Search for the cell housing the specified text and yield its (X, Y) center coordinate. 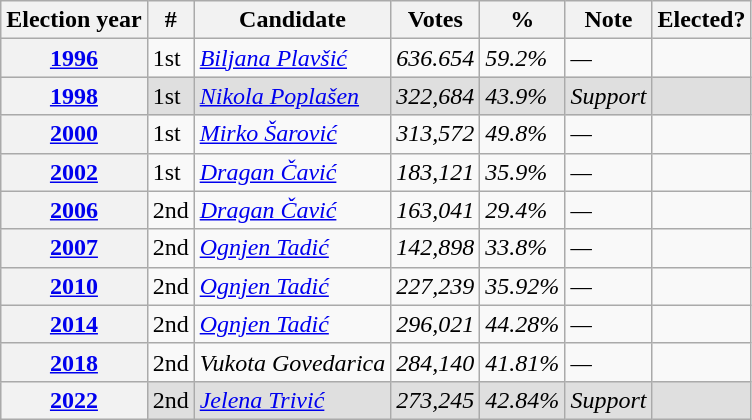
44.28% (522, 324)
2014 (74, 324)
2006 (74, 210)
2007 (74, 248)
49.8% (522, 134)
42.84% (522, 400)
Jelena Trivić (292, 400)
227,239 (436, 286)
Nikola Poplašen (292, 96)
33.8% (522, 248)
163,041 (436, 210)
Note (608, 20)
1998 (74, 96)
636.654 (436, 58)
1996 (74, 58)
Vukota Govedarica (292, 362)
322,684 (436, 96)
Biljana Plavšić (292, 58)
296,021 (436, 324)
43.9% (522, 96)
142,898 (436, 248)
183,121 (436, 172)
2022 (74, 400)
2010 (74, 286)
29.4% (522, 210)
284,140 (436, 362)
Election year (74, 20)
35.9% (522, 172)
Votes (436, 20)
Candidate (292, 20)
2002 (74, 172)
273,245 (436, 400)
# (170, 20)
313,572 (436, 134)
2018 (74, 362)
Mirko Šarović (292, 134)
2000 (74, 134)
41.81% (522, 362)
% (522, 20)
35.92% (522, 286)
Elected? (702, 20)
59.2% (522, 58)
